Pinpoint the cell where the given text exists, returning its [X, Y] midpoint coordinate. 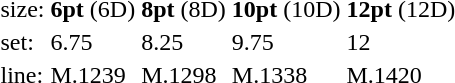
9.75 [286, 42]
8.25 [184, 42]
6.75 [93, 42]
